Capture the cell that displays the provided text and extract its (X, Y) central coordinate. 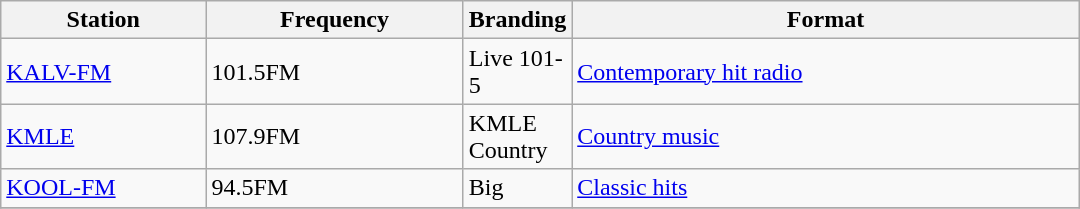
KALV-FM (104, 72)
KMLE Country (517, 136)
KMLE (104, 136)
Station (104, 20)
Country music (826, 136)
KOOL-FM (104, 188)
Contemporary hit radio (826, 72)
Classic hits (826, 188)
Branding (517, 20)
107.9FM (334, 136)
101.5FM (334, 72)
Big (517, 188)
94.5FM (334, 188)
Frequency (334, 20)
Format (826, 20)
Live 101-5 (517, 72)
